Determine the (x, y) coordinate at the center of the cell enclosing the given text.  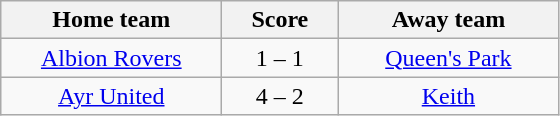
Albion Rovers (112, 58)
Keith (448, 96)
Ayr United (112, 96)
Home team (112, 20)
4 – 2 (280, 96)
Away team (448, 20)
Queen's Park (448, 58)
1 – 1 (280, 58)
Score (280, 20)
